Locate the cell with the specified text and output its [X, Y] center coordinate. 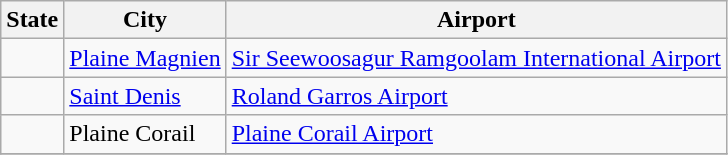
City [145, 20]
Plaine Magnien [145, 58]
Roland Garros Airport [476, 96]
Airport [476, 20]
Plaine Corail Airport [476, 134]
Sir Seewoosagur Ramgoolam International Airport [476, 58]
Plaine Corail [145, 134]
Saint Denis [145, 96]
State [32, 20]
